Search for the cell housing the specified text and yield its (x, y) center coordinate. 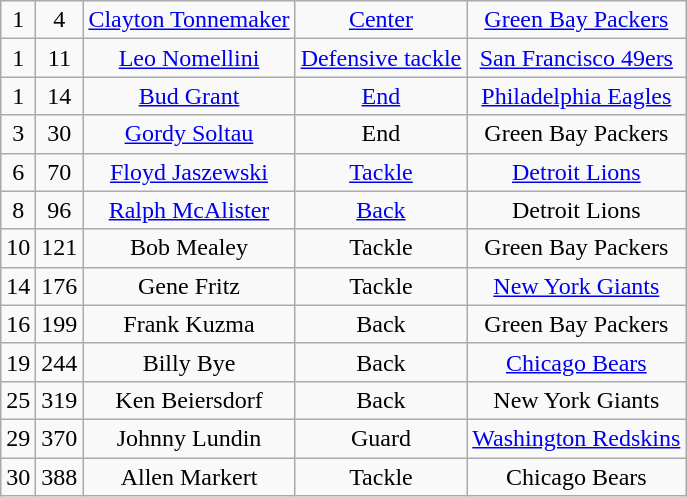
199 (60, 324)
Bob Mealey (189, 248)
Billy Bye (189, 362)
4 (60, 20)
Guard (381, 438)
19 (18, 362)
10 (18, 248)
San Francisco 49ers (576, 58)
176 (60, 286)
370 (60, 438)
121 (60, 248)
Leo Nomellini (189, 58)
Frank Kuzma (189, 324)
3 (18, 134)
16 (18, 324)
388 (60, 477)
Johnny Lundin (189, 438)
96 (60, 210)
Gordy Soltau (189, 134)
244 (60, 362)
70 (60, 172)
29 (18, 438)
Clayton Tonnemaker (189, 20)
11 (60, 58)
25 (18, 400)
Philadelphia Eagles (576, 96)
6 (18, 172)
Gene Fritz (189, 286)
Ralph McAlister (189, 210)
319 (60, 400)
Ken Beiersdorf (189, 400)
Center (381, 20)
Washington Redskins (576, 438)
Floyd Jaszewski (189, 172)
8 (18, 210)
Defensive tackle (381, 58)
Bud Grant (189, 96)
Allen Markert (189, 477)
